Pinpoint the cell where the given text exists, returning its [x, y] midpoint coordinate. 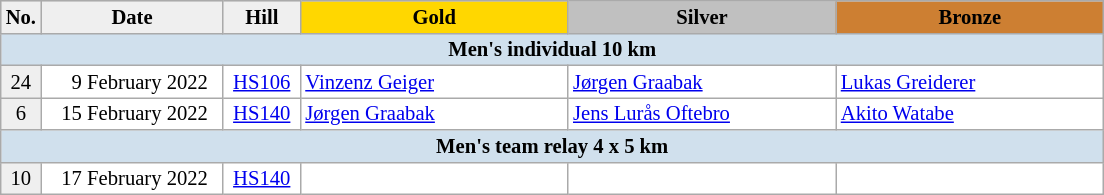
Lukas Greiderer [970, 81]
Men's individual 10 km [552, 49]
Hill [262, 16]
Date [132, 16]
Silver [702, 16]
HS106 [262, 81]
10 [21, 178]
24 [21, 81]
6 [21, 113]
9 February 2022 [132, 81]
Vinzenz Geiger [434, 81]
Gold [434, 16]
Men's team relay 4 x 5 km [552, 146]
Jens Lurås Oftebro [702, 113]
Bronze [970, 16]
No. [21, 16]
15 February 2022 [132, 113]
17 February 2022 [132, 178]
Akito Watabe [970, 113]
